Provide the [X, Y] coordinate of the cell's center where the given text is located.  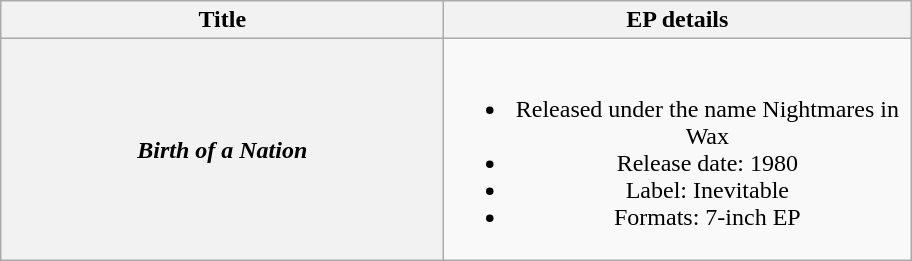
Released under the name Nightmares in WaxRelease date: 1980Label: InevitableFormats: 7-inch EP [678, 150]
Birth of a Nation [222, 150]
Title [222, 20]
EP details [678, 20]
